Find where the given text appears and provide that cell's center as [X, Y] coordinate. 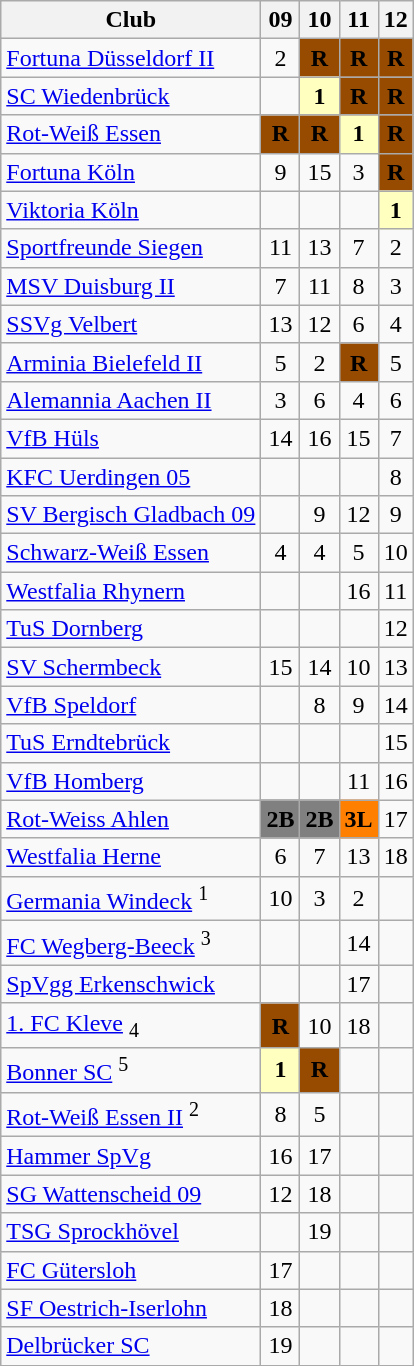
VfB Homberg [131, 781]
SSVg Velbert [131, 324]
Fortuna Düsseldorf II [131, 58]
Rot-Weiss Ahlen [131, 819]
Alemannia Aachen II [131, 400]
TuS Dornberg [131, 629]
VfB Speldorf [131, 705]
SC Wiedenbrück [131, 96]
SG Wattenscheid 09 [131, 1194]
Viktoria Köln [131, 210]
1. FC Kleve 4 [131, 1025]
Westfalia Herne [131, 857]
Hammer SpVg [131, 1156]
Westfalia Rhynern [131, 591]
Arminia Bielefeld II [131, 362]
SF Oestrich-Iserlohn [131, 1308]
Delbrücker SC [131, 1346]
Bonner SC 5 [131, 1070]
Schwarz-Weiß Essen [131, 553]
SV Schermbeck [131, 667]
SpVgg Erkenschwick [131, 984]
3L [358, 819]
Rot-Weiß Essen [131, 134]
SV Bergisch Gladbach 09 [131, 515]
MSV Duisburg II [131, 286]
Fortuna Köln [131, 172]
TSG Sprockhövel [131, 1232]
Germania Windeck 1 [131, 898]
Sportfreunde Siegen [131, 248]
Club [131, 20]
VfB Hüls [131, 438]
FC Gütersloh [131, 1270]
Rot-Weiß Essen II 2 [131, 1114]
09 [280, 20]
KFC Uerdingen 05 [131, 477]
FC Wegberg-Beeck 3 [131, 944]
TuS Erndtebrück [131, 743]
